Locate the cell with the specified text and output its [x, y] center coordinate. 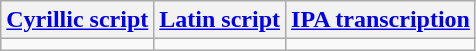
Cyrillic script [78, 20]
IPA transcription [381, 20]
Latin script [220, 20]
